Provide the (X, Y) coordinate of the cell's center where the given text is located.  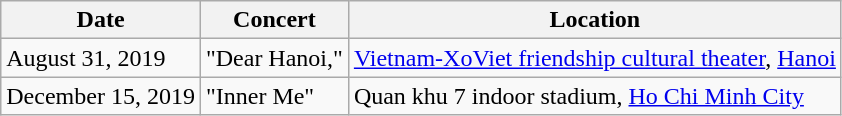
Vietnam-XoViet friendship cultural theater, Hanoi (594, 58)
"Inner Me" (274, 96)
Quan khu 7 indoor stadium, Ho Chi Minh City (594, 96)
August 31, 2019 (101, 58)
December 15, 2019 (101, 96)
Concert (274, 20)
Date (101, 20)
"Dear Hanoi," (274, 58)
Location (594, 20)
